Return (x, y) of the center of cell containing provided text 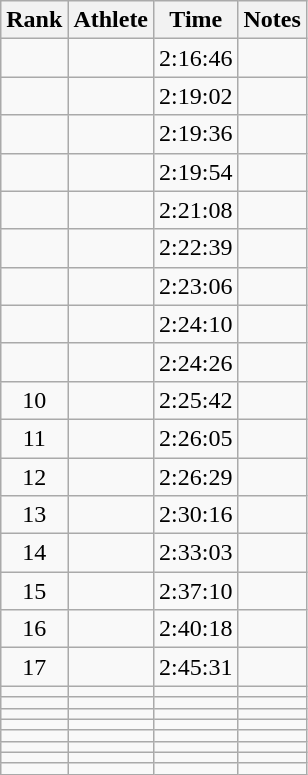
2:19:54 (196, 172)
Notes (272, 20)
15 (34, 591)
2:19:02 (196, 96)
2:16:46 (196, 58)
2:24:10 (196, 324)
2:19:36 (196, 134)
2:26:29 (196, 477)
2:33:03 (196, 553)
16 (34, 629)
Time (196, 20)
17 (34, 667)
2:25:42 (196, 400)
2:40:18 (196, 629)
12 (34, 477)
Rank (34, 20)
2:26:05 (196, 438)
2:45:31 (196, 667)
2:24:26 (196, 362)
2:37:10 (196, 591)
14 (34, 553)
2:22:39 (196, 248)
2:30:16 (196, 515)
11 (34, 438)
13 (34, 515)
2:23:06 (196, 286)
2:21:08 (196, 210)
10 (34, 400)
Athlete (111, 20)
